Return the [X, Y] coordinate for the center point of the cell that contains the specified text.  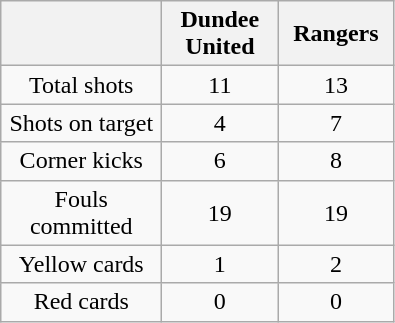
13 [336, 85]
6 [220, 161]
Red cards [82, 302]
7 [336, 123]
Corner kicks [82, 161]
Yellow cards [82, 264]
Dundee United [220, 34]
2 [336, 264]
Fouls committed [82, 212]
1 [220, 264]
11 [220, 85]
4 [220, 123]
Shots on target [82, 123]
Rangers [336, 34]
8 [336, 161]
Total shots [82, 85]
